Pinpoint the cell where the given text exists, returning its [x, y] midpoint coordinate. 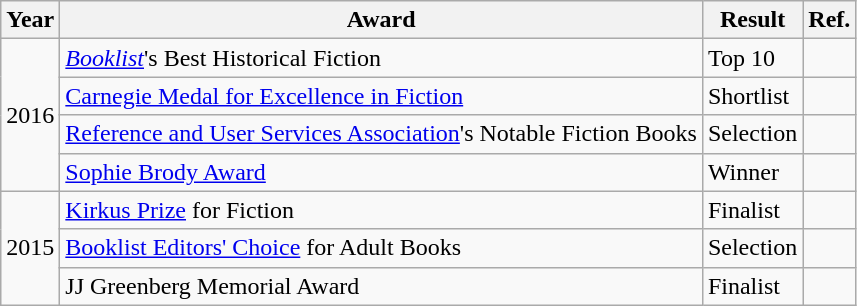
Year [30, 20]
Sophie Brody Award [382, 172]
Shortlist [752, 96]
Booklist Editors' Choice for Adult Books [382, 248]
JJ Greenberg Memorial Award [382, 286]
Ref. [830, 20]
Top 10 [752, 58]
2016 [30, 115]
Booklist's Best Historical Fiction [382, 58]
Award [382, 20]
Reference and User Services Association's Notable Fiction Books [382, 134]
Winner [752, 172]
2015 [30, 248]
Kirkus Prize for Fiction [382, 210]
Result [752, 20]
Carnegie Medal for Excellence in Fiction [382, 96]
